Output the [X, Y] coordinate of the center of the cell containing the given text.  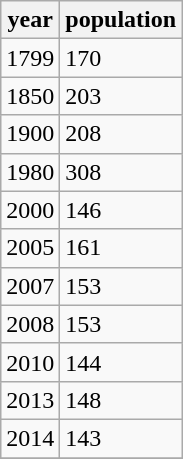
143 [121, 438]
148 [121, 400]
170 [121, 58]
203 [121, 96]
146 [121, 210]
2014 [30, 438]
1980 [30, 172]
2010 [30, 362]
161 [121, 248]
1900 [30, 134]
2000 [30, 210]
1850 [30, 96]
1799 [30, 58]
year [30, 20]
population [121, 20]
208 [121, 134]
2013 [30, 400]
2008 [30, 324]
2007 [30, 286]
2005 [30, 248]
308 [121, 172]
144 [121, 362]
